Search for the cell housing the specified text and yield its (x, y) center coordinate. 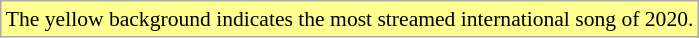
The yellow background indicates the most streamed international song of 2020. (350, 19)
